Detect which cell encompasses the target text, then output its (X, Y) center coordinate. 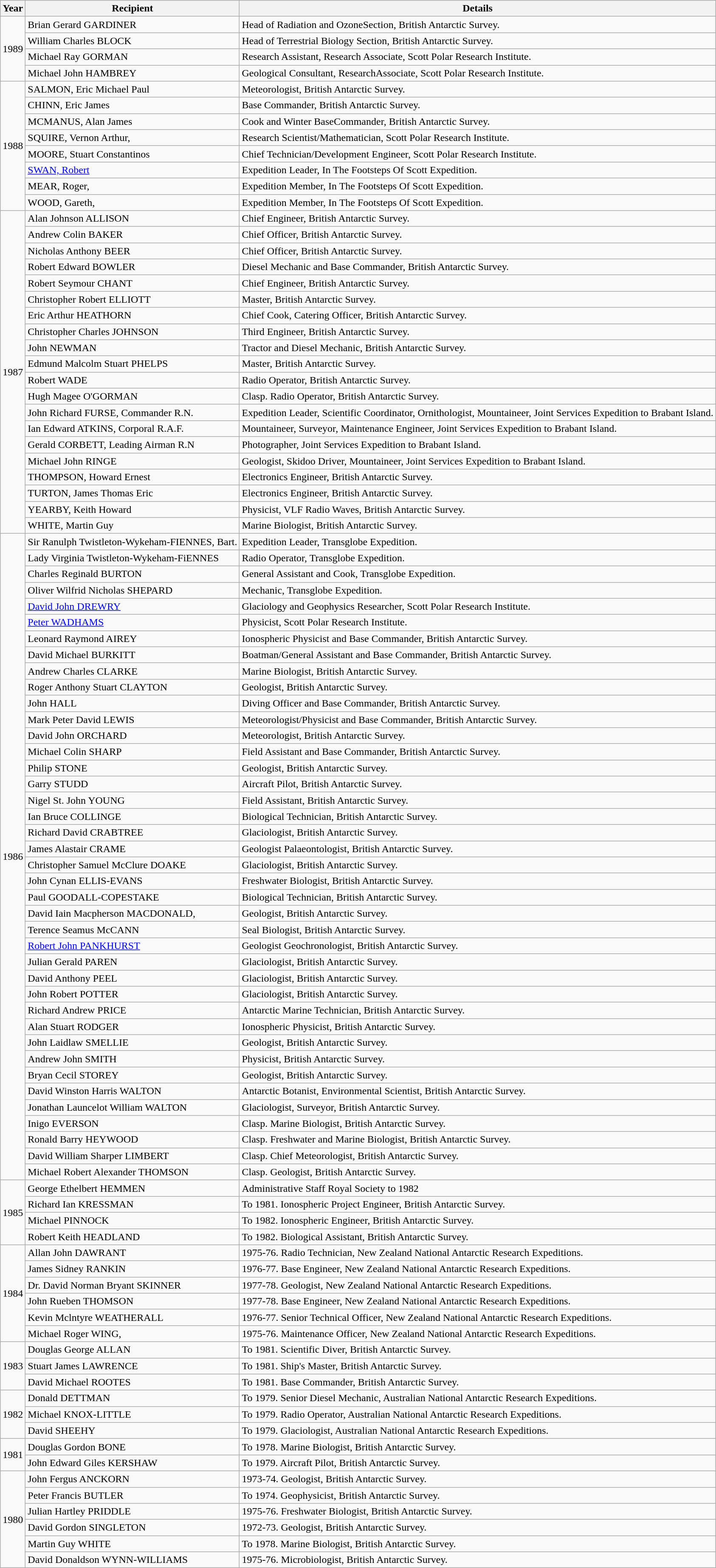
James Alastair CRAME (132, 849)
John HALL (132, 703)
Mountaineer, Surveyor, Maintenance Engineer, Joint Services Expedition to Brabant Island. (477, 428)
MOORE, Stuart Constantinos (132, 154)
Garry STUDD (132, 784)
Michael PINNOCK (132, 1220)
Head of Radiation and OzoneSection, British Antarctic Survey. (477, 25)
Robert John PANKHURST (132, 946)
Julian Hartley PRIDDLE (132, 1512)
Field Assistant and Base Commander, British Antarctic Survey. (477, 752)
Ionospheric Physicist and Base Commander, British Antarctic Survey. (477, 639)
Richard Ian KRESSMAN (132, 1204)
John Richard FURSE, Commander R.N. (132, 412)
Mechanic, Transglobe Expedition. (477, 590)
Michael Ray GORMAN (132, 57)
Aircraft Pilot, British Antarctic Survey. (477, 784)
Boatman/General Assistant and Base Commander, British Antarctic Survey. (477, 655)
Diving Officer and Base Commander, British Antarctic Survey. (477, 703)
Hugh Magee O'GORMAN (132, 396)
Geologist Palaeontologist, British Antarctic Survey. (477, 849)
1972-73. Geologist, British Antarctic Survey. (477, 1528)
Bryan Cecil STOREY (132, 1075)
Robert Seymour CHANT (132, 283)
To 1981. Ionospheric Project Engineer, British Antarctic Survey. (477, 1204)
Christopher Robert ELLIOTT (132, 299)
Andrew Colin BAKER (132, 235)
Clasp. Geologist, British Antarctic Survey. (477, 1172)
1976-77. Base Engineer, New Zealand National Antarctic Research Expeditions. (477, 1269)
Photographer, Joint Services Expedition to Brabant Island. (477, 445)
David Michael ROOTES (132, 1382)
Antarctic Botanist, Environmental Scientist, British Antarctic Survey. (477, 1091)
Expedition Leader, Scientific Coordinator, Ornithologist, Mountaineer, Joint Services Expedition to Brabant Island. (477, 412)
Stuart James LAWRENCE (132, 1366)
David William Sharper LIMBERT (132, 1156)
1988 (13, 146)
Roger Anthony Stuart CLAYTON (132, 687)
Nigel St. John YOUNG (132, 800)
Radio Operator, Transglobe Expedition. (477, 558)
David John DREWRY (132, 606)
Andrew John SMITH (132, 1059)
1982 (13, 1414)
George Ethelbert HEMMEN (132, 1188)
Expedition Leader, Transglobe Expedition. (477, 542)
David SHEEHY (132, 1430)
Robert WADE (132, 380)
To 1979. Aircraft Pilot, British Antarctic Survey. (477, 1463)
Alan Stuart RODGER (132, 1027)
MEAR, Roger, (132, 186)
1989 (13, 49)
Third Engineer, British Antarctic Survey. (477, 332)
Clasp. Freshwater and Marine Biologist, British Antarctic Survey. (477, 1140)
Chief Cook, Catering Officer, British Antarctic Survey. (477, 315)
Robert Keith HEADLAND (132, 1237)
Chief Technician/Development Engineer, Scott Polar Research Institute. (477, 154)
Physicist, VLF Radio Waves, British Antarctic Survey. (477, 510)
To 1982. Biological Assistant, British Antarctic Survey. (477, 1237)
William Charles BLOCK (132, 41)
To 1979. Radio Operator, Australian National Antarctic Research Expeditions. (477, 1414)
John Laidlaw SMELLIE (132, 1043)
Inigo EVERSON (132, 1123)
1973-74. Geologist, British Antarctic Survey. (477, 1479)
Physicist, Scott Polar Research Institute. (477, 622)
John Fergus ANCKORN (132, 1479)
Geologist Geochronologist, British Antarctic Survey. (477, 946)
Recipient (132, 8)
Diesel Mechanic and Base Commander, British Antarctic Survey. (477, 267)
Geologist, Skidoo Driver, Mountaineer, Joint Services Expedition to Brabant Island. (477, 461)
Julian Gerald PAREN (132, 962)
Edmund Malcolm Stuart PHELPS (132, 364)
Sir Ranulph Twistleton-Wykeham-FIENNES, Bart. (132, 542)
Jonathan Launcelot William WALTON (132, 1107)
CHINN, Eric James (132, 105)
Freshwater Biologist, British Antarctic Survey. (477, 881)
Alan Johnson ALLISON (132, 219)
Michael Roger WING, (132, 1334)
David Iain Macpherson MACDONALD, (132, 913)
Field Assistant, British Antarctic Survey. (477, 800)
Michael John HAMBREY (132, 73)
Radio Operator, British Antarctic Survey. (477, 380)
John NEWMAN (132, 348)
Research Assistant, Research Associate, Scott Polar Research Institute. (477, 57)
Peter WADHAMS (132, 622)
1983 (13, 1366)
1976-77. Senior Technical Officer, New Zealand National Antarctic Research Expeditions. (477, 1317)
1977-78. Geologist, New Zealand National Antarctic Research Expeditions. (477, 1285)
Year (13, 8)
Nicholas Anthony BEER (132, 251)
Douglas Gordon BONE (132, 1447)
Dr. David Norman Bryant SKINNER (132, 1285)
WOOD, Gareth, (132, 203)
SALMON, Eric Michael Paul (132, 89)
To 1981. Ship's Master, British Antarctic Survey. (477, 1366)
General Assistant and Cook, Transglobe Expedition. (477, 574)
To 1979. Senior Diesel Mechanic, Australian National Antarctic Research Expeditions. (477, 1398)
Ian Edward ATKINS, Corporal R.A.F. (132, 428)
TURTON, James Thomas Eric (132, 493)
Douglas George ALLAN (132, 1350)
SWAN, Robert (132, 170)
1980 (13, 1519)
YEARBY, Keith Howard (132, 510)
Research Scientist/Mathematician, Scott Polar Research Institute. (477, 138)
Michael Robert Alexander THOMSON (132, 1172)
1985 (13, 1212)
Glaciology and Geophysics Researcher, Scott Polar Research Institute. (477, 606)
Eric Arthur HEATHORN (132, 315)
John Cynan ELLIS-EVANS (132, 881)
James Sidney RANKIN (132, 1269)
WHITE, Martin Guy (132, 526)
David Anthony PEEL (132, 978)
Administrative Staff Royal Society to 1982 (477, 1188)
Clasp. Marine Biologist, British Antarctic Survey. (477, 1123)
Glaciologist, Surveyor, British Antarctic Survey. (477, 1107)
Leonard Raymond AIREY (132, 639)
1975-76. Microbiologist, British Antarctic Survey. (477, 1560)
Donald DETTMAN (132, 1398)
Christopher Samuel McClure DOAKE (132, 865)
Richard Andrew PRICE (132, 1011)
Clasp. Chief Meteorologist, British Antarctic Survey. (477, 1156)
SQUIRE, Vernon Arthur, (132, 138)
Oliver Wilfrid Nicholas SHEPARD (132, 590)
David John ORCHARD (132, 736)
Meteorologist/Physicist and Base Commander, British Antarctic Survey. (477, 720)
Mark Peter David LEWIS (132, 720)
Paul GOODALL-COPESTAKE (132, 897)
1975-76. Freshwater Biologist, British Antarctic Survey. (477, 1512)
Richard David CRABTREE (132, 833)
John Rueben THOMSON (132, 1301)
Terence Seamus McCANN (132, 929)
1986 (13, 857)
To 1979. Glaciologist, Australian National Antarctic Research Expeditions. (477, 1430)
Michael KNOX-LITTLE (132, 1414)
Ian Bruce COLLINGE (132, 816)
David Donaldson WYNN-WILLIAMS (132, 1560)
Christopher Charles JOHNSON (132, 332)
Ionospheric Physicist, British Antarctic Survey. (477, 1027)
Tractor and Diesel Mechanic, British Antarctic Survey. (477, 348)
Allan John DAWRANT (132, 1253)
Physicist, British Antarctic Survey. (477, 1059)
Cook and Winter BaseCommander, British Antarctic Survey. (477, 121)
Seal Biologist, British Antarctic Survey. (477, 929)
Antarctic Marine Technician, British Antarctic Survey. (477, 1011)
Michael Colin SHARP (132, 752)
David Winston Harris WALTON (132, 1091)
Lady Virginia Twistleton-Wykeham-FiENNES (132, 558)
1987 (13, 372)
Expedition Leader, In The Footsteps Of Scott Expedition. (477, 170)
John Robert POTTER (132, 994)
1975-76. Radio Technician, New Zealand National Antarctic Research Expeditions. (477, 1253)
MCMANUS, Alan James (132, 121)
1977-78. Base Engineer, New Zealand National Antarctic Research Expeditions. (477, 1301)
Michael John RINGE (132, 461)
Kevin Mclntyre WEATHERALL (132, 1317)
David Michael BURKITT (132, 655)
Clasp. Radio Operator, British Antarctic Survey. (477, 396)
David Gordon SINGLETON (132, 1528)
Charles Reginald BURTON (132, 574)
Martin Guy WHITE (132, 1544)
Geological Consultant, ResearchAssociate, Scott Polar Research Institute. (477, 73)
Brian Gerard GARDINER (132, 25)
Head of Terrestrial Biology Section, British Antarctic Survey. (477, 41)
Andrew Charles CLARKE (132, 671)
John Edward Giles KERSHAW (132, 1463)
1981 (13, 1455)
Base Commander, British Antarctic Survey. (477, 105)
1984 (13, 1293)
Ronald Barry HEYWOOD (132, 1140)
Gerald CORBETT, Leading Airman R.N (132, 445)
THOMPSON, Howard Ernest (132, 477)
Peter Francis BUTLER (132, 1495)
Details (477, 8)
To 1981. Scientific Diver, British Antarctic Survey. (477, 1350)
To 1981. Base Commander, British Antarctic Survey. (477, 1382)
Philip STONE (132, 768)
To 1974. Geophysicist, British Antarctic Survey. (477, 1495)
Robert Edward BOWLER (132, 267)
To 1982. Ionospheric Engineer, British Antarctic Survey. (477, 1220)
1975-76. Maintenance Officer, New Zealand National Antarctic Research Expeditions. (477, 1334)
